Find where the given text appears and provide that cell's center as (X, Y) coordinate. 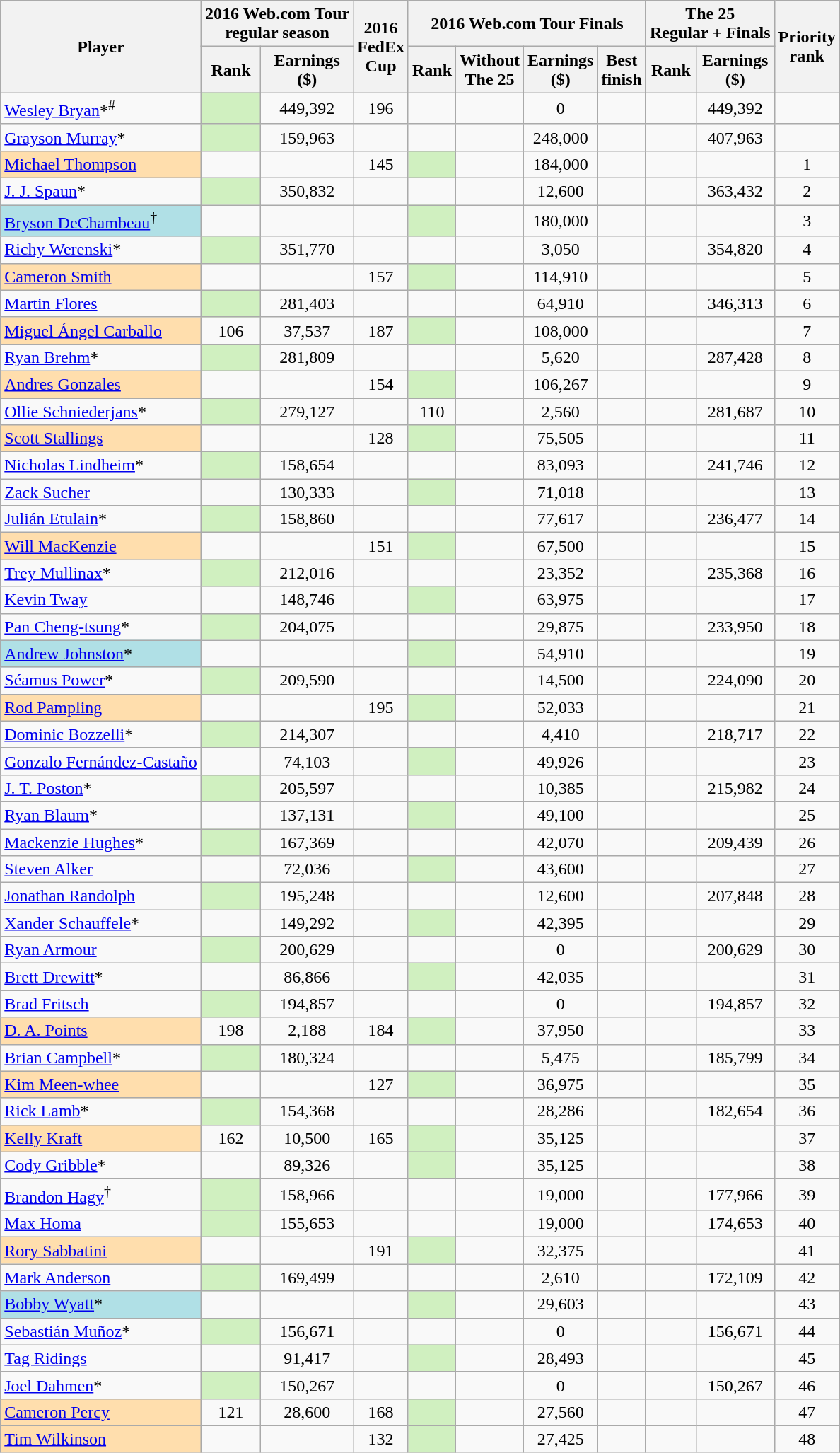
J. T. Poston* (101, 788)
154,368 (307, 1111)
2,560 (561, 412)
Trey Mullinax* (101, 573)
108,000 (561, 330)
Ryan Brehm* (101, 357)
Kevin Tway (101, 600)
5,620 (561, 357)
Steven Alker (101, 869)
46 (807, 1385)
Gonzalo Fernández-Castaño (101, 761)
121 (231, 1412)
168 (381, 1412)
167,369 (307, 843)
130,333 (307, 492)
8 (807, 357)
2016 Web.com Tourregular season (277, 24)
67,500 (561, 546)
127 (381, 1084)
162 (231, 1138)
17 (807, 600)
5,475 (561, 1058)
158,860 (307, 519)
215,982 (735, 788)
155,653 (307, 1224)
184,000 (561, 164)
279,127 (307, 412)
Grayson Murray* (101, 137)
29 (807, 923)
Brian Campbell* (101, 1058)
281,403 (307, 303)
2,188 (307, 1031)
91,417 (307, 1358)
214,307 (307, 734)
52,033 (561, 707)
38 (807, 1165)
Bryson DeChambeau† (101, 221)
15 (807, 546)
Rick Lamb* (101, 1111)
Dominic Bozzelli* (101, 734)
169,499 (307, 1278)
11 (807, 439)
128 (381, 439)
25 (807, 815)
31 (807, 977)
28,600 (307, 1412)
14,500 (561, 681)
4 (807, 250)
159,963 (307, 137)
Player (101, 47)
23,352 (561, 573)
350,832 (307, 192)
1 (807, 164)
205,597 (307, 788)
Miguel Ángel Carballo (101, 330)
43,600 (561, 869)
5 (807, 277)
172,109 (735, 1278)
Rory Sabbatini (101, 1251)
180,000 (561, 221)
207,848 (735, 896)
42,035 (561, 977)
158,966 (307, 1194)
49,100 (561, 815)
Cameron Smith (101, 277)
114,910 (561, 277)
110 (431, 412)
30 (807, 950)
10,500 (307, 1138)
6 (807, 303)
Brandon Hagy† (101, 1194)
32,375 (561, 1251)
54,910 (561, 654)
Pan Cheng-tsung* (101, 627)
191 (381, 1251)
196 (381, 109)
Scott Stallings (101, 439)
29,875 (561, 627)
Sebastián Muñoz* (101, 1331)
71,018 (561, 492)
198 (231, 1031)
Tag Ridings (101, 1358)
Brett Drewitt* (101, 977)
177,966 (735, 1194)
45 (807, 1358)
89,326 (307, 1165)
174,653 (735, 1224)
149,292 (307, 923)
Will MacKenzie (101, 546)
Mackenzie Hughes* (101, 843)
28 (807, 896)
14 (807, 519)
204,075 (307, 627)
37 (807, 1138)
354,820 (735, 250)
4,410 (561, 734)
3,050 (561, 250)
281,809 (307, 357)
2016 Web.com Tour Finals (527, 24)
42,395 (561, 923)
2016FedExCup (381, 47)
74,103 (307, 761)
63,975 (561, 600)
195 (381, 707)
132 (381, 1439)
Andres Gonzales (101, 384)
363,432 (735, 192)
235,368 (735, 573)
29,603 (561, 1304)
Nicholas Lindheim* (101, 465)
44 (807, 1331)
Joel Dahmen* (101, 1385)
72,036 (307, 869)
154 (381, 384)
Cody Gribble* (101, 1165)
41 (807, 1251)
24 (807, 788)
157 (381, 277)
22 (807, 734)
34 (807, 1058)
148,746 (307, 600)
218,717 (735, 734)
18 (807, 627)
37,537 (307, 330)
Rod Pampling (101, 707)
19 (807, 654)
2,610 (561, 1278)
42,070 (561, 843)
224,090 (735, 681)
36,975 (561, 1084)
212,016 (307, 573)
27 (807, 869)
Julián Etulain* (101, 519)
Ollie Schniederjans* (101, 412)
158,654 (307, 465)
Michael Thompson (101, 164)
Séamus Power* (101, 681)
209,590 (307, 681)
351,770 (307, 250)
Xander Schauffele* (101, 923)
28,493 (561, 1358)
180,324 (307, 1058)
32 (807, 1004)
Priorityrank (807, 47)
Martin Flores (101, 303)
165 (381, 1138)
Andrew Johnston* (101, 654)
Mark Anderson (101, 1278)
145 (381, 164)
106 (231, 330)
36 (807, 1111)
Ryan Armour (101, 950)
77,617 (561, 519)
23 (807, 761)
287,428 (735, 357)
Bestfinish (622, 69)
248,000 (561, 137)
Tim Wilkinson (101, 1439)
Wesley Bryan*# (101, 109)
2 (807, 192)
233,950 (735, 627)
The 25Regular + Finals (710, 24)
151 (381, 546)
Richy Werenski* (101, 250)
209,439 (735, 843)
Cameron Percy (101, 1412)
Bobby Wyatt* (101, 1304)
184 (381, 1031)
185,799 (735, 1058)
137,131 (307, 815)
WithoutThe 25 (490, 69)
106,267 (561, 384)
86,866 (307, 977)
28,286 (561, 1111)
49,926 (561, 761)
Kim Meen-whee (101, 1084)
D. A. Points (101, 1031)
Brad Fritsch (101, 1004)
26 (807, 843)
39 (807, 1194)
13 (807, 492)
27,425 (561, 1439)
Zack Sucher (101, 492)
7 (807, 330)
16 (807, 573)
9 (807, 384)
21 (807, 707)
33 (807, 1031)
10 (807, 412)
83,093 (561, 465)
3 (807, 221)
40 (807, 1224)
187 (381, 330)
J. J. Spaun* (101, 192)
346,313 (735, 303)
43 (807, 1304)
407,963 (735, 137)
241,746 (735, 465)
182,654 (735, 1111)
47 (807, 1412)
Kelly Kraft (101, 1138)
27,560 (561, 1412)
20 (807, 681)
42 (807, 1278)
35 (807, 1084)
64,910 (561, 303)
12 (807, 465)
10,385 (561, 788)
Ryan Blaum* (101, 815)
Max Homa (101, 1224)
236,477 (735, 519)
48 (807, 1439)
37,950 (561, 1031)
Jonathan Randolph (101, 896)
281,687 (735, 412)
195,248 (307, 896)
75,505 (561, 439)
